Extract the [X, Y] coordinate from the center of the cell holding the provided text.  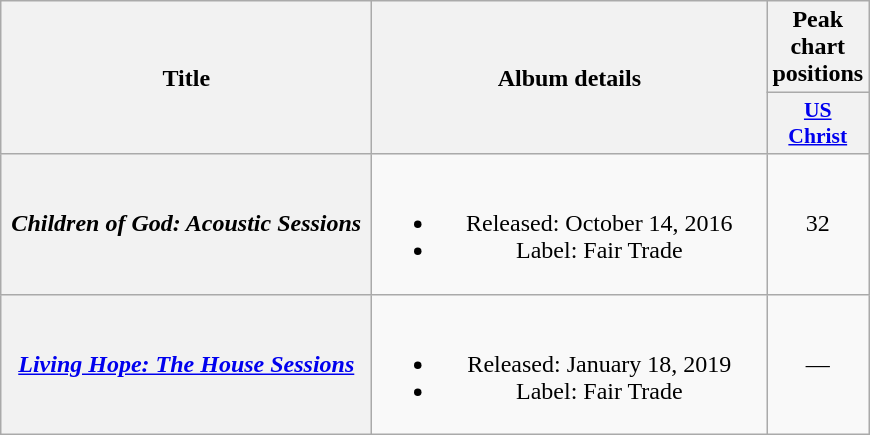
Peak chart positions [818, 47]
— [818, 364]
Living Hope: The House Sessions [186, 364]
Album details [570, 78]
Title [186, 78]
32 [818, 224]
Children of God: Acoustic Sessions [186, 224]
Released: October 14, 2016Label: Fair Trade [570, 224]
Released: January 18, 2019Label: Fair Trade [570, 364]
USChrist [818, 124]
